Return the (X, Y) coordinate for the center point of the cell that contains the specified text.  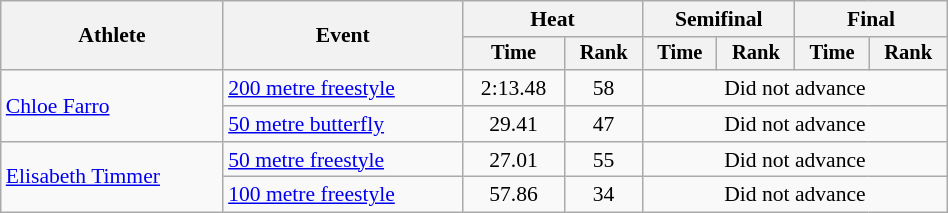
55 (604, 160)
Athlete (112, 36)
58 (604, 88)
100 metre freestyle (342, 195)
Event (342, 36)
29.41 (513, 124)
47 (604, 124)
34 (604, 195)
Heat (552, 19)
200 metre freestyle (342, 88)
Elisabeth Timmer (112, 178)
27.01 (513, 160)
Semifinal (719, 19)
57.86 (513, 195)
Chloe Farro (112, 106)
Final (871, 19)
50 metre butterfly (342, 124)
2:13.48 (513, 88)
50 metre freestyle (342, 160)
